Search for the cell housing the specified text and yield its [x, y] center coordinate. 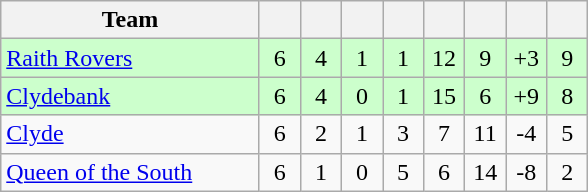
12 [444, 58]
11 [486, 134]
Clyde [130, 134]
-4 [526, 134]
Clydebank [130, 96]
+3 [526, 58]
Queen of the South [130, 172]
15 [444, 96]
+9 [526, 96]
8 [568, 96]
7 [444, 134]
3 [402, 134]
Raith Rovers [130, 58]
Team [130, 20]
14 [486, 172]
-8 [526, 172]
